Search for the cell housing the specified text and yield its [x, y] center coordinate. 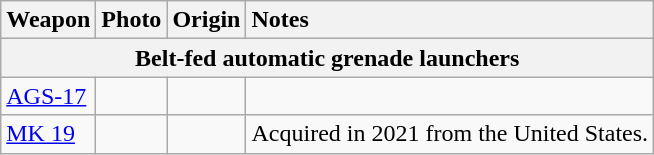
MK 19 [48, 134]
AGS-17 [48, 96]
Acquired in 2021 from the United States. [450, 134]
Belt-fed automatic grenade launchers [328, 58]
Origin [206, 20]
Photo [132, 20]
Notes [450, 20]
Weapon [48, 20]
